Capture the cell that displays the provided text and extract its [X, Y] central coordinate. 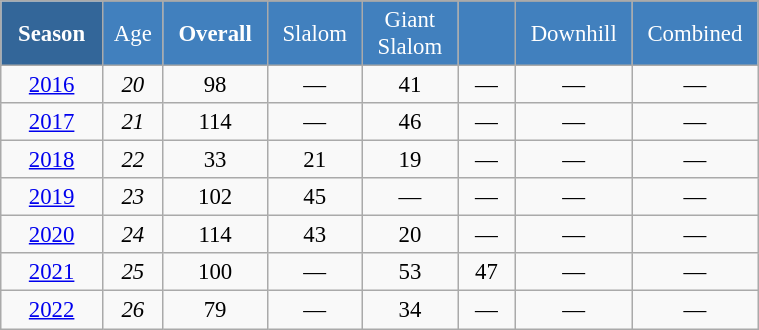
100 [215, 273]
79 [215, 310]
2019 [52, 197]
Slalom [314, 34]
25 [132, 273]
Downhill [574, 34]
45 [314, 197]
98 [215, 85]
53 [410, 273]
2017 [52, 122]
2018 [52, 160]
2022 [52, 310]
19 [410, 160]
Season [52, 34]
Age [132, 34]
2016 [52, 85]
26 [132, 310]
34 [410, 310]
24 [132, 235]
2021 [52, 273]
Combined [695, 34]
43 [314, 235]
41 [410, 85]
102 [215, 197]
33 [215, 160]
2020 [52, 235]
GiantSlalom [410, 34]
47 [487, 273]
Overall [215, 34]
46 [410, 122]
23 [132, 197]
22 [132, 160]
